Scan for the cell matching the given text and deliver its (X, Y) coordinate at center. 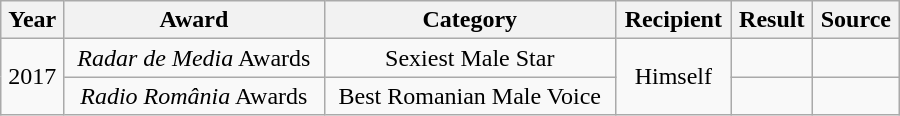
Sexiest Male Star (470, 58)
Radio România Awards (194, 96)
Himself (674, 77)
Best Romanian Male Voice (470, 96)
Recipient (674, 20)
Award (194, 20)
Category (470, 20)
Result (772, 20)
2017 (32, 77)
Radar de Media Awards (194, 58)
Source (856, 20)
Year (32, 20)
